Extract the (x, y) coordinate from the center of the cell holding the provided text.  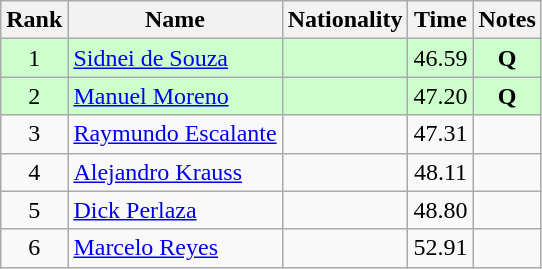
Marcelo Reyes (175, 248)
Rank (34, 20)
46.59 (440, 58)
3 (34, 134)
48.11 (440, 172)
Alejandro Krauss (175, 172)
Notes (507, 20)
Dick Perlaza (175, 210)
47.20 (440, 96)
48.80 (440, 210)
5 (34, 210)
6 (34, 248)
Name (175, 20)
47.31 (440, 134)
Raymundo Escalante (175, 134)
Time (440, 20)
2 (34, 96)
1 (34, 58)
Manuel Moreno (175, 96)
4 (34, 172)
52.91 (440, 248)
Sidnei de Souza (175, 58)
Nationality (345, 20)
